Search for the cell housing the specified text and yield its (X, Y) center coordinate. 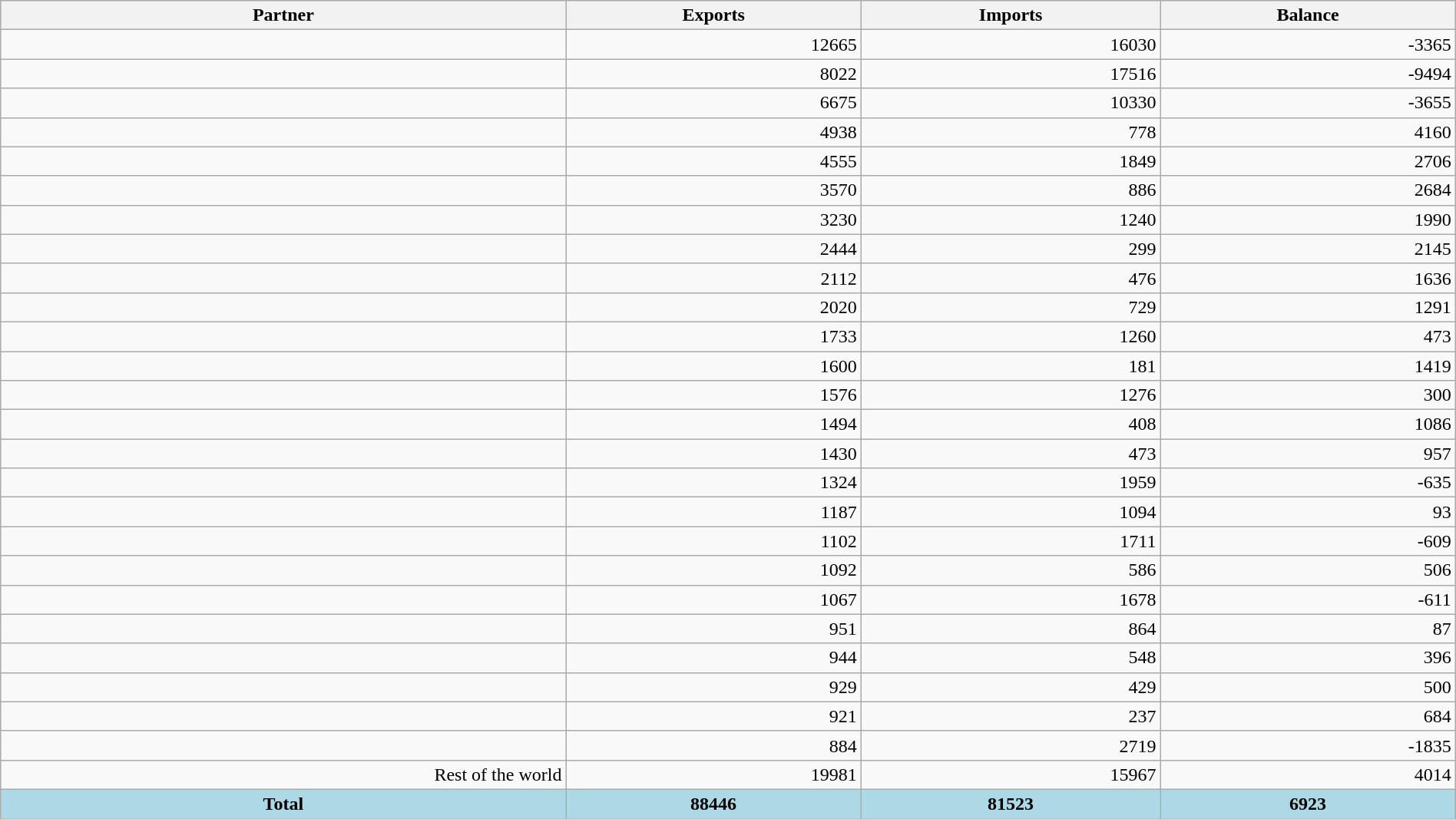
408 (1011, 424)
-1835 (1308, 745)
16030 (1011, 45)
-9494 (1308, 74)
Balance (1308, 15)
88446 (713, 804)
3570 (713, 190)
1849 (1011, 161)
93 (1308, 512)
548 (1011, 658)
2112 (713, 278)
6923 (1308, 804)
-635 (1308, 483)
944 (713, 658)
1430 (713, 454)
951 (713, 629)
87 (1308, 629)
1240 (1011, 220)
2444 (713, 249)
921 (713, 716)
81523 (1011, 804)
1636 (1308, 278)
4014 (1308, 774)
1291 (1308, 307)
1067 (713, 599)
396 (1308, 658)
-609 (1308, 541)
181 (1011, 366)
1711 (1011, 541)
Partner (283, 15)
1678 (1011, 599)
2020 (713, 307)
12665 (713, 45)
500 (1308, 687)
1600 (713, 366)
1094 (1011, 512)
6675 (713, 103)
1260 (1011, 336)
4938 (713, 132)
300 (1308, 395)
Imports (1011, 15)
1324 (713, 483)
1733 (713, 336)
2684 (1308, 190)
237 (1011, 716)
778 (1011, 132)
586 (1011, 570)
1187 (713, 512)
1990 (1308, 220)
-3655 (1308, 103)
506 (1308, 570)
2145 (1308, 249)
1419 (1308, 366)
4160 (1308, 132)
1092 (713, 570)
1102 (713, 541)
1494 (713, 424)
429 (1011, 687)
929 (713, 687)
-3365 (1308, 45)
1576 (713, 395)
884 (713, 745)
17516 (1011, 74)
1276 (1011, 395)
2706 (1308, 161)
Total (283, 804)
476 (1011, 278)
957 (1308, 454)
886 (1011, 190)
10330 (1011, 103)
864 (1011, 629)
-611 (1308, 599)
19981 (713, 774)
Rest of the world (283, 774)
729 (1011, 307)
2719 (1011, 745)
1959 (1011, 483)
684 (1308, 716)
15967 (1011, 774)
299 (1011, 249)
4555 (713, 161)
8022 (713, 74)
3230 (713, 220)
Exports (713, 15)
1086 (1308, 424)
